Extract the [x, y] coordinate from the center of the cell holding the provided text.  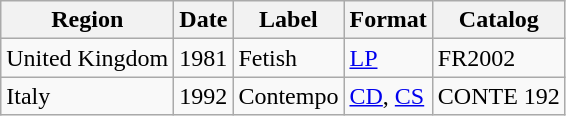
FR2002 [498, 58]
CD, CS [388, 96]
Label [288, 20]
1981 [204, 58]
United Kingdom [88, 58]
Fetish [288, 58]
Italy [88, 96]
CONTE 192 [498, 96]
Region [88, 20]
Contempo [288, 96]
LP [388, 58]
1992 [204, 96]
Format [388, 20]
Catalog [498, 20]
Date [204, 20]
